Pinpoint the cell where the given text exists, returning its (x, y) midpoint coordinate. 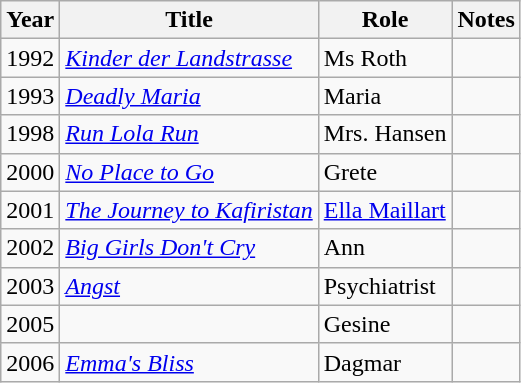
Psychiatrist (385, 286)
2003 (30, 286)
Maria (385, 96)
Gesine (385, 324)
Ms Roth (385, 58)
No Place to Go (189, 172)
1998 (30, 134)
The Journey to Kafiristan (189, 210)
2006 (30, 362)
Title (189, 20)
2000 (30, 172)
Notes (486, 20)
1992 (30, 58)
2005 (30, 324)
2002 (30, 248)
Run Lola Run (189, 134)
Year (30, 20)
Grete (385, 172)
Kinder der Landstrasse (189, 58)
Dagmar (385, 362)
Big Girls Don't Cry (189, 248)
1993 (30, 96)
Role (385, 20)
Deadly Maria (189, 96)
Ann (385, 248)
Angst (189, 286)
Emma's Bliss (189, 362)
Ella Maillart (385, 210)
Mrs. Hansen (385, 134)
2001 (30, 210)
